Determine the [x, y] coordinate at the center of the cell enclosing the given text.  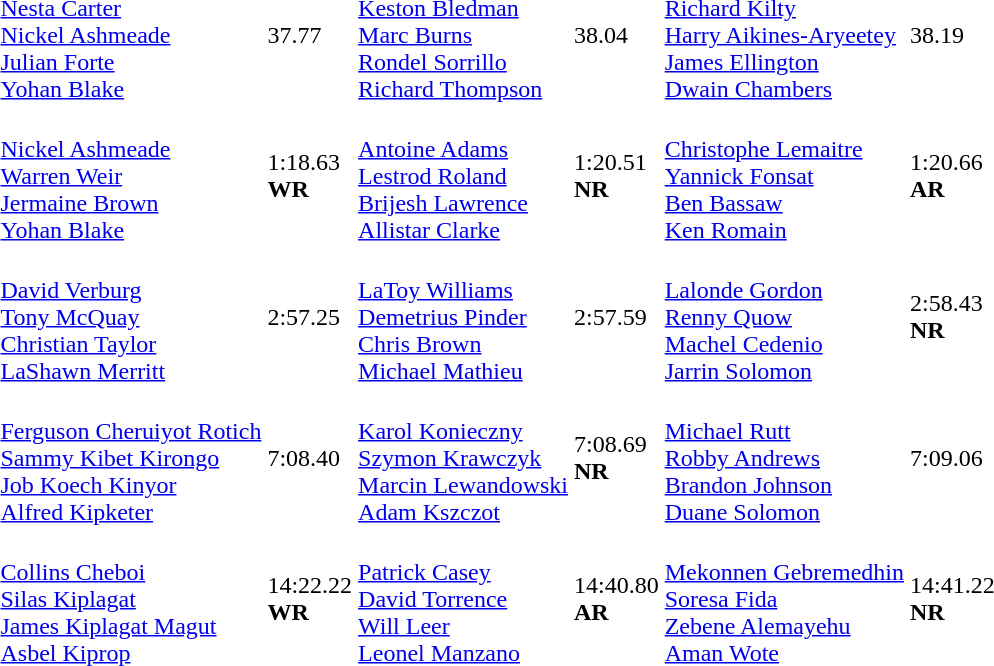
Antoine AdamsLestrod RolandBrijesh LawrenceAllistar Clarke [464, 176]
2:57.25 [310, 317]
Karol KoniecznySzymon KrawczykMarcin LewandowskiAdam Kszczot [464, 458]
7:08.69 NR [617, 458]
LaToy WilliamsDemetrius PinderChris BrownMichael Mathieu [464, 317]
7:08.40 [310, 458]
1:20.51NR [617, 176]
Michael RuttRobby AndrewsBrandon JohnsonDuane Solomon [784, 458]
2:57.59 [617, 317]
1:18.63WR [310, 176]
Lalonde GordonRenny QuowMachel CedenioJarrin Solomon [784, 317]
Christophe LemaitreYannick FonsatBen BassawKen Romain [784, 176]
